Search for the cell housing the specified text and yield its (x, y) center coordinate. 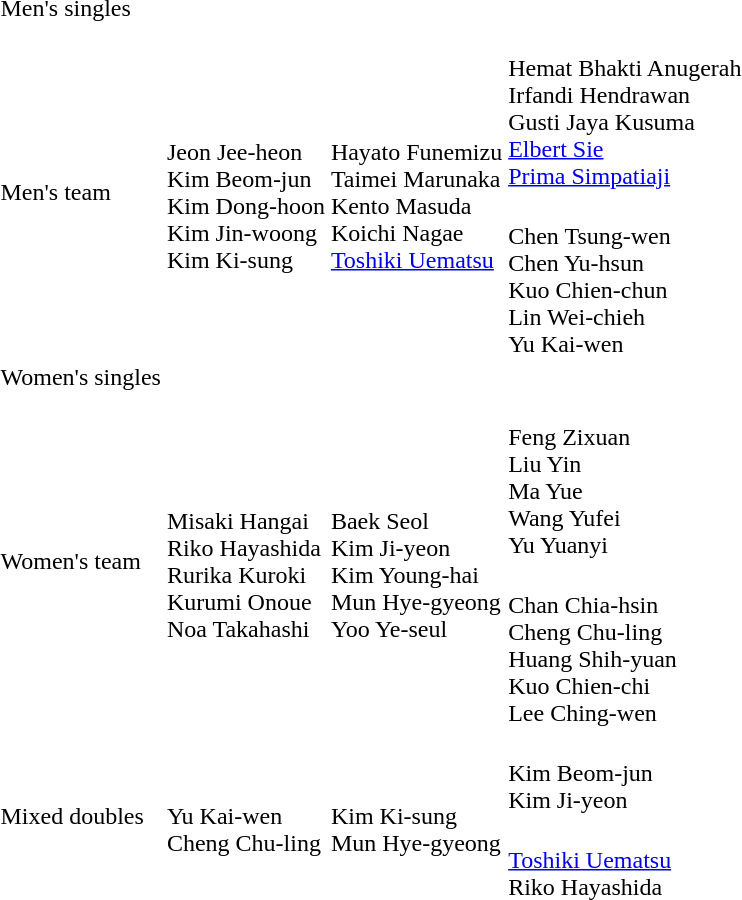
Misaki HangaiRiko HayashidaRurika KurokiKurumi OnoueNoa Takahashi (246, 562)
Hayato FunemizuTaimei MarunakaKento MasudaKoichi NagaeToshiki Uematsu (416, 192)
Baek SeolKim Ji-yeonKim Young-haiMun Hye-gyeongYoo Ye-seul (416, 562)
Jeon Jee-heonKim Beom-junKim Dong-hoonKim Jin-woongKim Ki-sung (246, 192)
